Output the (x, y) coordinate of the center of the cell containing the given text.  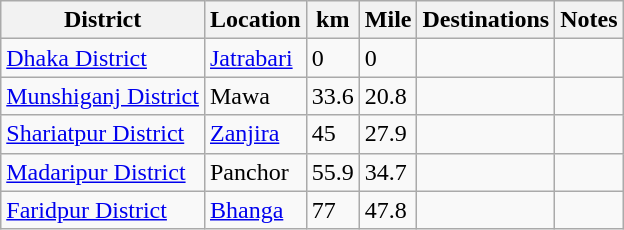
Madaripur District (103, 172)
Shariatpur District (103, 134)
Notes (589, 20)
27.9 (388, 134)
Mile (388, 20)
km (332, 20)
47.8 (388, 210)
Zanjira (255, 134)
20.8 (388, 96)
Bhanga (255, 210)
55.9 (332, 172)
33.6 (332, 96)
45 (332, 134)
Munshiganj District (103, 96)
77 (332, 210)
Faridpur District (103, 210)
Destinations (486, 20)
Mawa (255, 96)
34.7 (388, 172)
Jatrabari (255, 58)
Location (255, 20)
Panchor (255, 172)
District (103, 20)
Dhaka District (103, 58)
